Find where the given text appears and provide that cell's center as [x, y] coordinate. 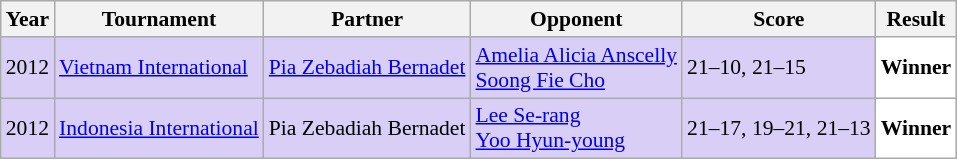
Indonesia International [159, 128]
Year [28, 19]
Result [916, 19]
Partner [368, 19]
21–10, 21–15 [779, 68]
Tournament [159, 19]
Lee Se-rang Yoo Hyun-young [577, 128]
Score [779, 19]
21–17, 19–21, 21–13 [779, 128]
Opponent [577, 19]
Vietnam International [159, 68]
Amelia Alicia Anscelly Soong Fie Cho [577, 68]
